Provide the (X, Y) coordinate of the cell's center where the given text is located.  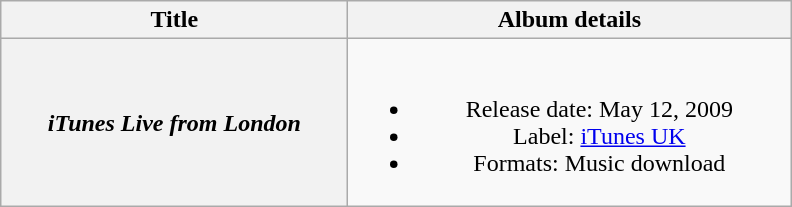
Album details (570, 20)
Title (174, 20)
Release date: May 12, 2009Label: iTunes UKFormats: Music download (570, 122)
iTunes Live from London (174, 122)
